Search for the cell housing the specified text and yield its (X, Y) center coordinate. 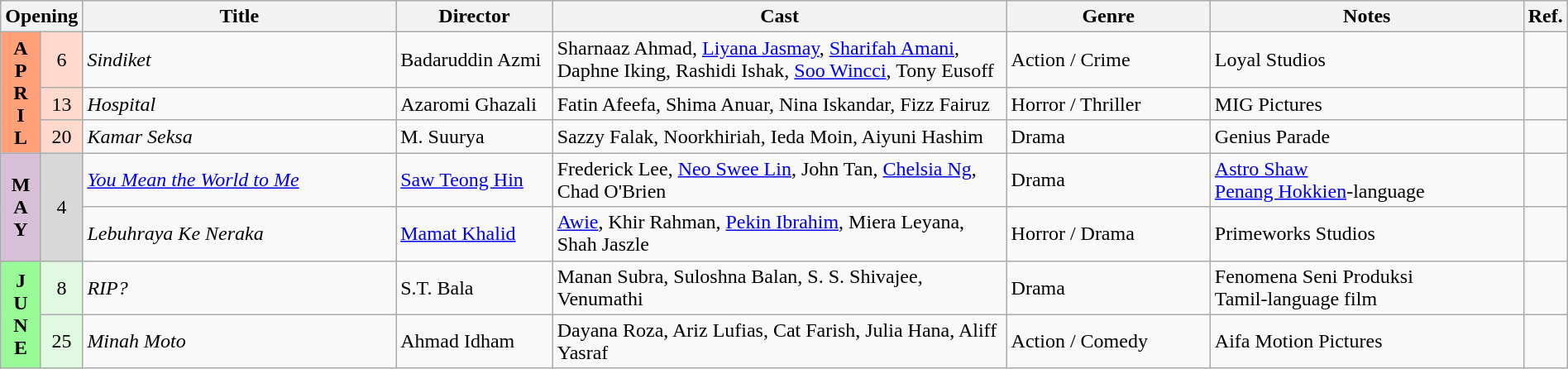
Director (475, 17)
Astro ShawPenang Hokkien-language (1366, 180)
Fenomena Seni ProduksiTamil-language film (1366, 288)
Genius Parade (1366, 136)
25 (61, 341)
6 (61, 60)
MAY (22, 207)
Sazzy Falak, Noorkhiriah, Ieda Moin, Aiyuni Hashim (779, 136)
Fatin Afeefa, Shima Anuar, Nina Iskandar, Fizz Fairuz (779, 104)
Ahmad Idham (475, 341)
Sindiket (240, 60)
Frederick Lee, Neo Swee Lin, John Tan, Chelsia Ng, Chad O'Brien (779, 180)
S.T. Bala (475, 288)
Azaromi Ghazali (475, 104)
13 (61, 104)
Primeworks Studios (1366, 233)
Ref. (1545, 17)
Notes (1366, 17)
Aifa Motion Pictures (1366, 341)
Hospital (240, 104)
Badaruddin Azmi (475, 60)
Kamar Seksa (240, 136)
Loyal Studios (1366, 60)
You Mean the World to Me (240, 180)
M. Suurya (475, 136)
4 (61, 207)
8 (61, 288)
JUNE (22, 314)
RIP? (240, 288)
Awie, Khir Rahman, Pekin Ibrahim, Miera Leyana, Shah Jaszle (779, 233)
Horror / Drama (1108, 233)
Manan Subra, Suloshna Balan, S. S. Shivajee, Venumathi (779, 288)
Lebuhraya Ke Neraka (240, 233)
20 (61, 136)
Dayana Roza, Ariz Lufias, Cat Farish, Julia Hana, Aliff Yasraf (779, 341)
MIG Pictures (1366, 104)
Action / Crime (1108, 60)
Genre (1108, 17)
Opening (41, 17)
Minah Moto (240, 341)
Title (240, 17)
Action / Comedy (1108, 341)
APRIL (22, 93)
Saw Teong Hin (475, 180)
Mamat Khalid (475, 233)
Cast (779, 17)
Sharnaaz Ahmad, Liyana Jasmay, Sharifah Amani, Daphne Iking, Rashidi Ishak, Soo Wincci, Tony Eusoff (779, 60)
Horror / Thriller (1108, 104)
